Scan for the cell matching the given text and deliver its [x, y] coordinate at center. 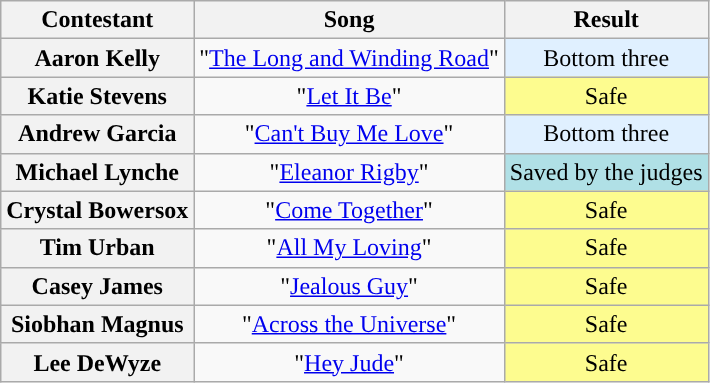
"Can't Buy Me Love" [350, 134]
Casey James [98, 286]
Saved by the judges [606, 172]
Song [350, 20]
Lee DeWyze [98, 362]
Crystal Bowersox [98, 210]
Michael Lynche [98, 172]
Tim Urban [98, 248]
"Across the Universe" [350, 324]
"Let It Be" [350, 96]
Result [606, 20]
"Come Together" [350, 210]
"The Long and Winding Road" [350, 58]
Contestant [98, 20]
Aaron Kelly [98, 58]
"Jealous Guy" [350, 286]
Katie Stevens [98, 96]
"Eleanor Rigby" [350, 172]
"Hey Jude" [350, 362]
Andrew Garcia [98, 134]
Siobhan Magnus [98, 324]
"All My Loving" [350, 248]
